Determine the (x, y) coordinate at the center of the cell enclosing the given text.  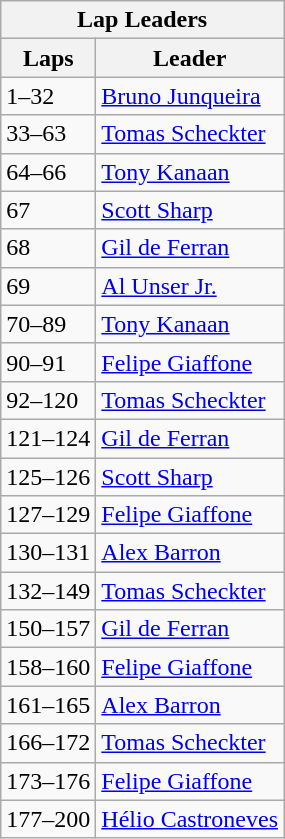
161–165 (48, 705)
Lap Leaders (142, 20)
Al Unser Jr. (190, 286)
64–66 (48, 172)
173–176 (48, 781)
92–120 (48, 400)
127–129 (48, 515)
67 (48, 210)
90–91 (48, 362)
69 (48, 286)
132–149 (48, 591)
Leader (190, 58)
70–89 (48, 324)
125–126 (48, 477)
Hélio Castroneves (190, 819)
Laps (48, 58)
121–124 (48, 438)
130–131 (48, 553)
150–157 (48, 629)
Bruno Junqueira (190, 96)
158–160 (48, 667)
33–63 (48, 134)
68 (48, 248)
1–32 (48, 96)
177–200 (48, 819)
166–172 (48, 743)
